Scan for the cell matching the given text and deliver its [x, y] coordinate at center. 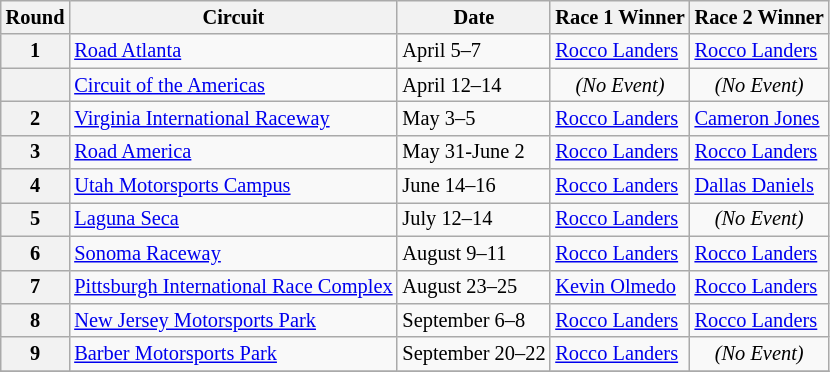
7 [36, 287]
Utah Motorsports Campus [233, 186]
Race 1 Winner [620, 17]
Cameron Jones [760, 118]
June 14–16 [474, 186]
May 3–5 [474, 118]
8 [36, 320]
New Jersey Motorsports Park [233, 320]
Round [36, 17]
April 12–14 [474, 85]
August 23–25 [474, 287]
4 [36, 186]
Sonoma Raceway [233, 253]
6 [36, 253]
Circuit [233, 17]
Road America [233, 152]
Barber Motorsports Park [233, 354]
Date [474, 17]
Circuit of the Americas [233, 85]
September 6–8 [474, 320]
3 [36, 152]
Virginia International Raceway [233, 118]
Road Atlanta [233, 51]
September 20–22 [474, 354]
Laguna Seca [233, 219]
1 [36, 51]
Kevin Olmedo [620, 287]
Dallas Daniels [760, 186]
April 5–7 [474, 51]
Race 2 Winner [760, 17]
August 9–11 [474, 253]
5 [36, 219]
2 [36, 118]
Pittsburgh International Race Complex [233, 287]
May 31-June 2 [474, 152]
July 12–14 [474, 219]
9 [36, 354]
